Determine the (x, y) coordinate at the center of the cell enclosing the given text.  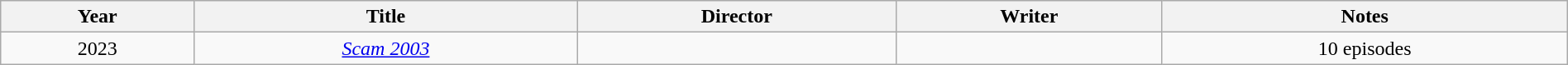
2023 (98, 48)
Director (736, 17)
Year (98, 17)
Scam 2003 (386, 48)
Notes (1365, 17)
Writer (1029, 17)
Title (386, 17)
10 episodes (1365, 48)
